Capture the cell that displays the provided text and extract its [x, y] central coordinate. 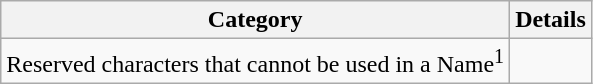
Reserved characters that cannot be used in a Name1 [256, 62]
Category [256, 20]
Details [551, 20]
